Output the [x, y] coordinate of the center of the cell containing the given text.  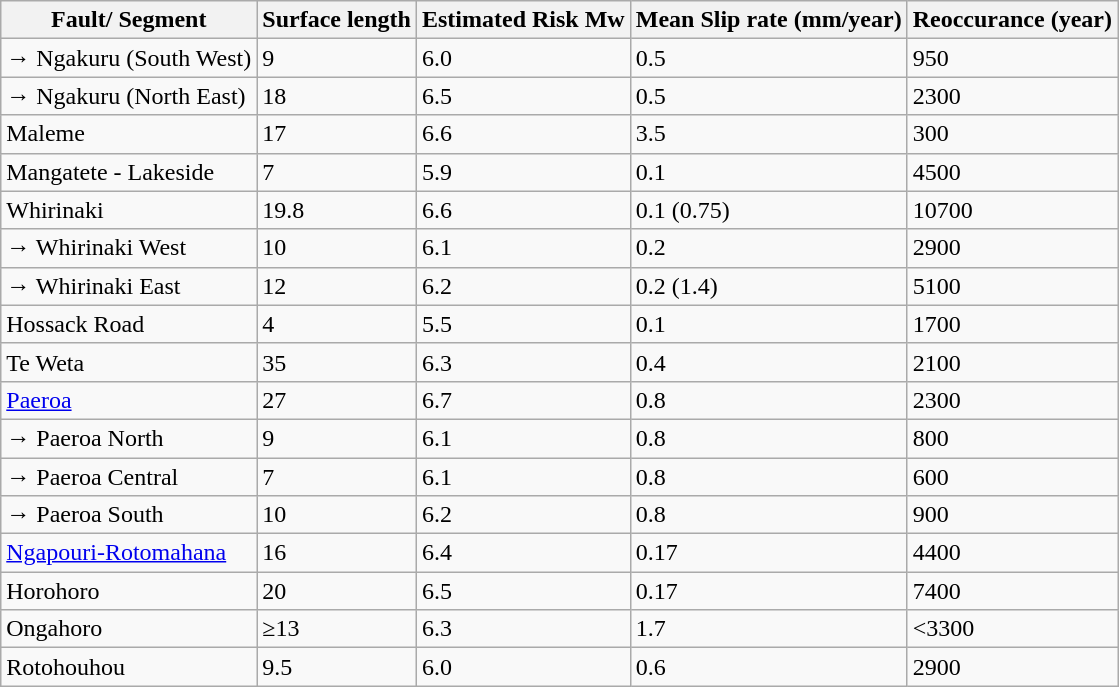
600 [1012, 477]
5100 [1012, 286]
950 [1012, 58]
9.5 [337, 667]
≥13 [337, 629]
Ongahoro [129, 629]
<3300 [1012, 629]
0.6 [768, 667]
6.4 [523, 553]
Estimated Risk Mw [523, 20]
800 [1012, 438]
→ Whirinaki East [129, 286]
Surface length [337, 20]
Mangatete - Lakeside [129, 172]
4500 [1012, 172]
7400 [1012, 591]
Te Weta [129, 362]
Paeroa [129, 400]
Reoccurance (year) [1012, 20]
17 [337, 134]
0.1 (0.75) [768, 210]
→ Ngakuru (South West) [129, 58]
Rotohouhou [129, 667]
4400 [1012, 553]
0.4 [768, 362]
900 [1012, 515]
1.7 [768, 629]
Horohoro [129, 591]
→ Paeroa South [129, 515]
→ Paeroa North [129, 438]
5.5 [523, 324]
0.2 (1.4) [768, 286]
5.9 [523, 172]
→ Ngakuru (North East) [129, 96]
Mean Slip rate (mm/year) [768, 20]
1700 [1012, 324]
Maleme [129, 134]
→ Paeroa Central [129, 477]
10700 [1012, 210]
4 [337, 324]
Hossack Road [129, 324]
Fault/ Segment [129, 20]
19.8 [337, 210]
27 [337, 400]
20 [337, 591]
16 [337, 553]
Whirinaki [129, 210]
18 [337, 96]
35 [337, 362]
→ Whirinaki West [129, 248]
12 [337, 286]
Ngapouri-Rotomahana [129, 553]
0.2 [768, 248]
2100 [1012, 362]
300 [1012, 134]
6.7 [523, 400]
3.5 [768, 134]
